Determine the (X, Y) coordinate at the center of the cell enclosing the given text.  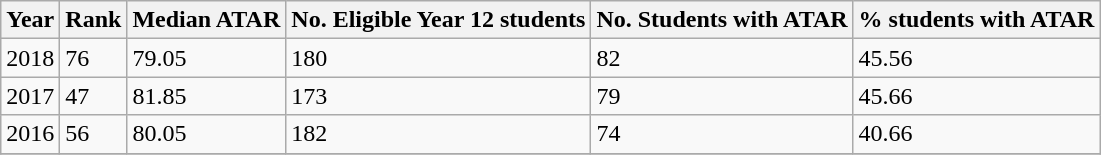
2018 (30, 58)
81.85 (206, 96)
80.05 (206, 134)
2016 (30, 134)
182 (438, 134)
47 (94, 96)
40.66 (976, 134)
79.05 (206, 58)
Rank (94, 20)
82 (722, 58)
180 (438, 58)
No. Students with ATAR (722, 20)
2017 (30, 96)
No. Eligible Year 12 students (438, 20)
Year (30, 20)
79 (722, 96)
74 (722, 134)
Median ATAR (206, 20)
56 (94, 134)
76 (94, 58)
% students with ATAR (976, 20)
45.66 (976, 96)
173 (438, 96)
45.56 (976, 58)
